Return the (X, Y) coordinate for the center point of the cell that contains the specified text.  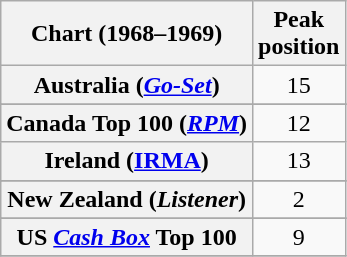
US Cash Box Top 100 (127, 237)
13 (299, 161)
Ireland (IRMA) (127, 161)
9 (299, 237)
New Zealand (Listener) (127, 199)
Chart (1968–1969) (127, 34)
Peakposition (299, 34)
2 (299, 199)
Australia (Go-Set) (127, 85)
12 (299, 123)
Canada Top 100 (RPM) (127, 123)
15 (299, 85)
